Return the [X, Y] coordinate for the center point of the cell that contains the specified text.  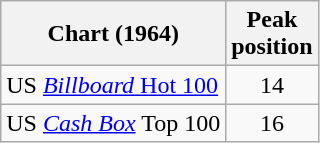
16 [272, 123]
US Cash Box Top 100 [114, 123]
14 [272, 85]
US Billboard Hot 100 [114, 85]
Peakposition [272, 34]
Chart (1964) [114, 34]
